Find where the given text appears and provide that cell's center as [x, y] coordinate. 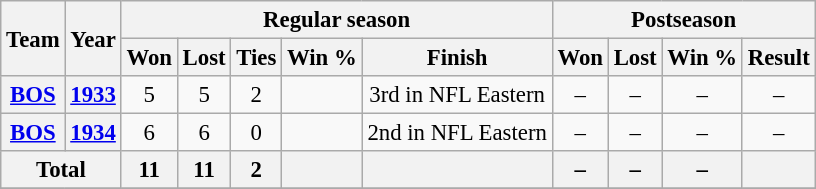
0 [256, 133]
Result [778, 58]
Regular season [336, 20]
Ties [256, 58]
Total [61, 170]
1934 [93, 133]
2nd in NFL Eastern [457, 133]
1933 [93, 95]
Postseason [684, 20]
Team [33, 38]
3rd in NFL Eastern [457, 95]
Finish [457, 58]
Year [93, 38]
